From the cell containing the given text, extract its center point as (x, y) coordinate. 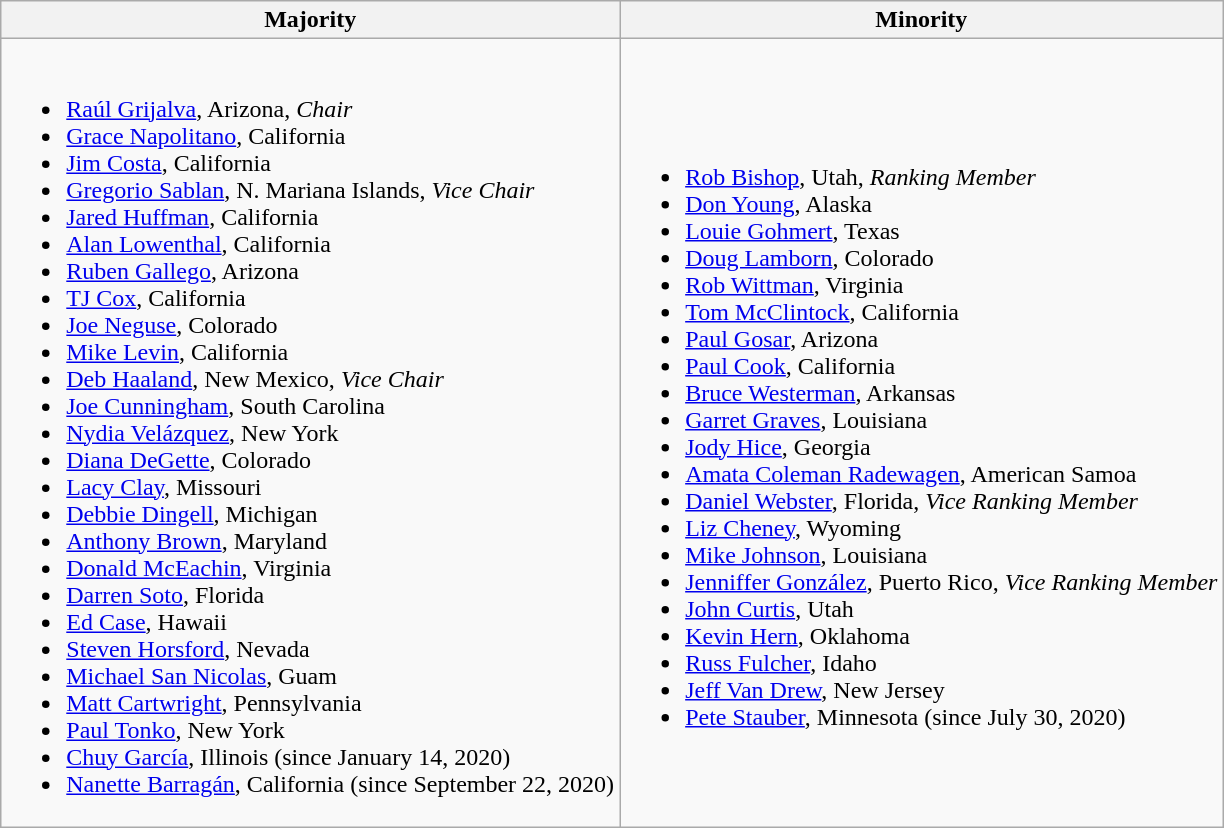
Minority (922, 20)
Majority (310, 20)
